Pinpoint the cell where the given text exists, returning its (x, y) midpoint coordinate. 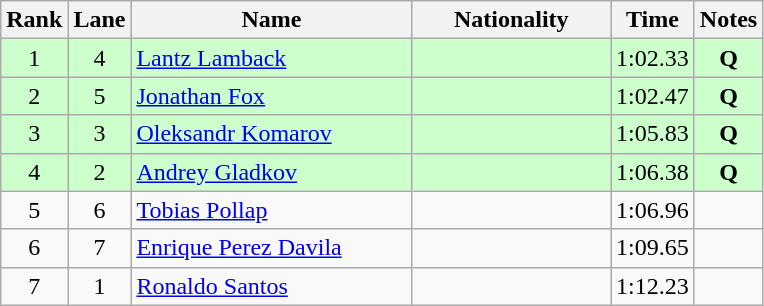
Oleksandr Komarov (272, 134)
Enrique Perez Davila (272, 248)
Time (653, 20)
1:05.83 (653, 134)
Name (272, 20)
Andrey Gladkov (272, 172)
Lantz Lamback (272, 58)
1:06.96 (653, 210)
1:12.23 (653, 286)
Lane (100, 20)
Rank (34, 20)
Tobias Pollap (272, 210)
Jonathan Fox (272, 96)
Notes (728, 20)
1:09.65 (653, 248)
1:02.33 (653, 58)
Nationality (512, 20)
1:06.38 (653, 172)
Ronaldo Santos (272, 286)
1:02.47 (653, 96)
